Extract the [X, Y] coordinate from the center of the cell holding the provided text.  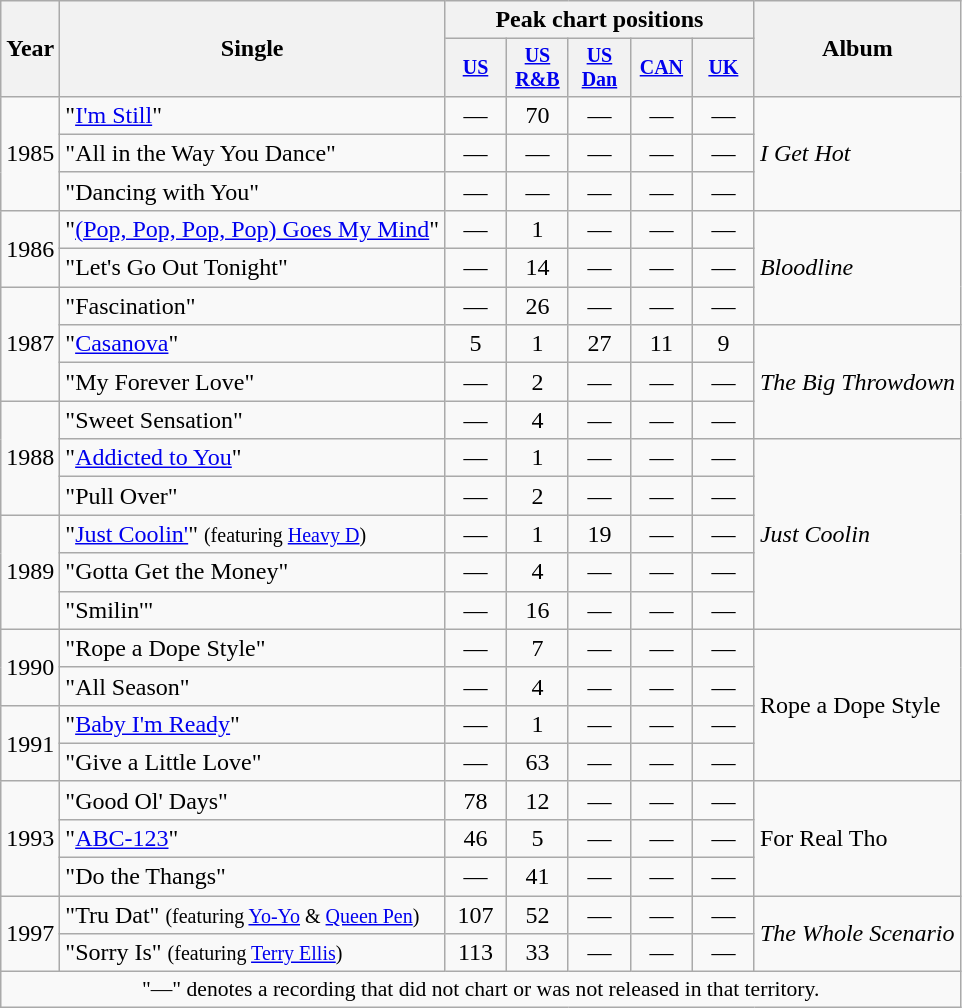
52 [537, 915]
"Good Ol' Days" [252, 800]
"—" denotes a recording that did not chart or was not released in that territory. [481, 990]
1989 [30, 572]
Year [30, 49]
"Dancing with You" [252, 191]
"All in the Way You Dance" [252, 153]
1990 [30, 667]
CAN [661, 68]
"Give a Little Love" [252, 762]
The Big Throwdown [857, 382]
1985 [30, 153]
78 [476, 800]
For Real Tho [857, 838]
"ABC-123" [252, 838]
"All Season" [252, 686]
1988 [30, 458]
US R&B [537, 68]
"My Forever Love" [252, 382]
I Get Hot [857, 153]
UK [723, 68]
14 [537, 268]
9 [723, 344]
The Whole Scenario [857, 934]
Single [252, 49]
Peak chart positions [600, 20]
1993 [30, 838]
41 [537, 877]
Rope a Dope Style [857, 705]
"Fascination" [252, 306]
Bloodline [857, 267]
16 [537, 610]
"Do the Thangs" [252, 877]
"Smilin'" [252, 610]
"Let's Go Out Tonight" [252, 268]
"Baby I'm Ready" [252, 724]
33 [537, 953]
113 [476, 953]
"Just Coolin'" (featuring Heavy D) [252, 534]
"Addicted to You" [252, 458]
12 [537, 800]
"Sorry Is" (featuring Terry Ellis) [252, 953]
"Pull Over" [252, 496]
1997 [30, 934]
"(Pop, Pop, Pop, Pop) Goes My Mind" [252, 229]
"Gotta Get the Money" [252, 572]
"Sweet Sensation" [252, 420]
"Casanova" [252, 344]
46 [476, 838]
26 [537, 306]
1987 [30, 344]
"Rope a Dope Style" [252, 648]
Just Coolin [857, 534]
"I'm Still" [252, 115]
US Dan [599, 68]
19 [599, 534]
107 [476, 915]
1991 [30, 743]
Album [857, 49]
27 [599, 344]
70 [537, 115]
7 [537, 648]
11 [661, 344]
US [476, 68]
"Tru Dat" (featuring Yo-Yo & Queen Pen) [252, 915]
63 [537, 762]
1986 [30, 248]
